Locate the cell with the specified text and output its [x, y] center coordinate. 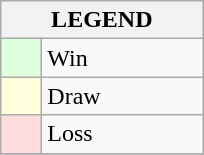
LEGEND [102, 20]
Draw [122, 96]
Loss [122, 134]
Win [122, 58]
